From the cell containing the given text, extract its center point as [X, Y] coordinate. 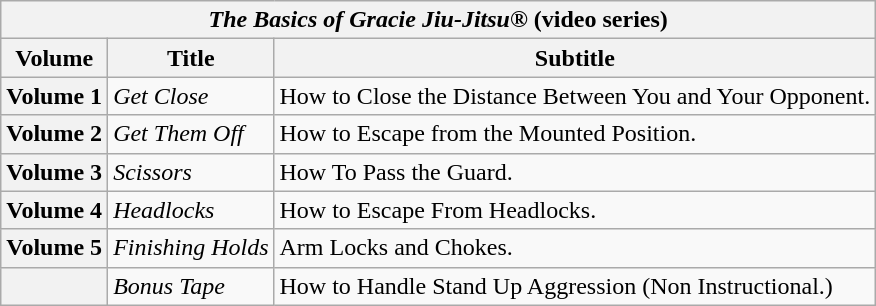
How to Escape From Headlocks. [575, 210]
Volume 4 [54, 210]
Finishing Holds [191, 248]
How To Pass the Guard. [575, 172]
Volume 1 [54, 96]
Title [191, 58]
How to Escape from the Mounted Position. [575, 134]
Headlocks [191, 210]
Arm Locks and Chokes. [575, 248]
How to Close the Distance Between You and Your Opponent. [575, 96]
Volume 2 [54, 134]
Volume [54, 58]
Bonus Tape [191, 286]
Volume 3 [54, 172]
The Basics of Gracie Jiu-Jitsu® (video series) [438, 20]
How to Handle Stand Up Aggression (Non Instructional.) [575, 286]
Get Close [191, 96]
Scissors [191, 172]
Volume 5 [54, 248]
Subtitle [575, 58]
Get Them Off [191, 134]
